Identify which cell holds the provided text, then report its (X, Y) central coordinate. 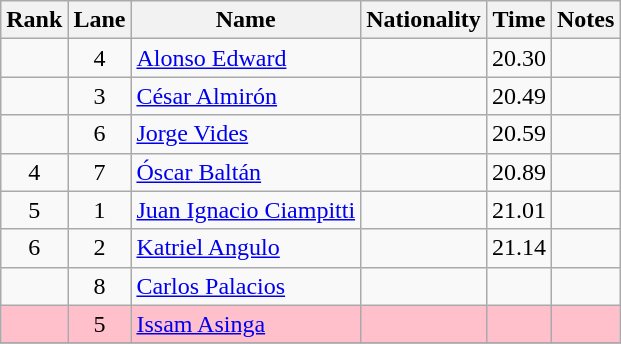
Lane (100, 20)
7 (100, 172)
César Almirón (246, 96)
Carlos Palacios (246, 286)
Juan Ignacio Ciampitti (246, 210)
8 (100, 286)
Óscar Baltán (246, 172)
20.89 (518, 172)
Katriel Angulo (246, 248)
20.59 (518, 134)
Name (246, 20)
3 (100, 96)
Alonso Edward (246, 58)
21.14 (518, 248)
2 (100, 248)
Jorge Vides (246, 134)
Notes (585, 20)
Time (518, 20)
Rank (34, 20)
Issam Asinga (246, 324)
Nationality (424, 20)
1 (100, 210)
20.30 (518, 58)
20.49 (518, 96)
21.01 (518, 210)
